Detect which cell encompasses the target text, then output its (x, y) center coordinate. 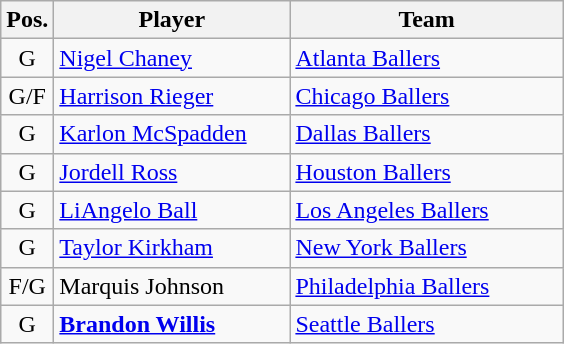
New York Ballers (427, 248)
Jordell Ross (172, 172)
Los Angeles Ballers (427, 210)
Player (172, 20)
Seattle Ballers (427, 324)
Chicago Ballers (427, 96)
Harrison Rieger (172, 96)
G/F (28, 96)
Atlanta Ballers (427, 58)
Karlon McSpadden (172, 134)
Dallas Ballers (427, 134)
Brandon Willis (172, 324)
Houston Ballers (427, 172)
Taylor Kirkham (172, 248)
LiAngelo Ball (172, 210)
Pos. (28, 20)
Marquis Johnson (172, 286)
Nigel Chaney (172, 58)
Philadelphia Ballers (427, 286)
F/G (28, 286)
Team (427, 20)
